From the cell containing the given text, extract its center point as [X, Y] coordinate. 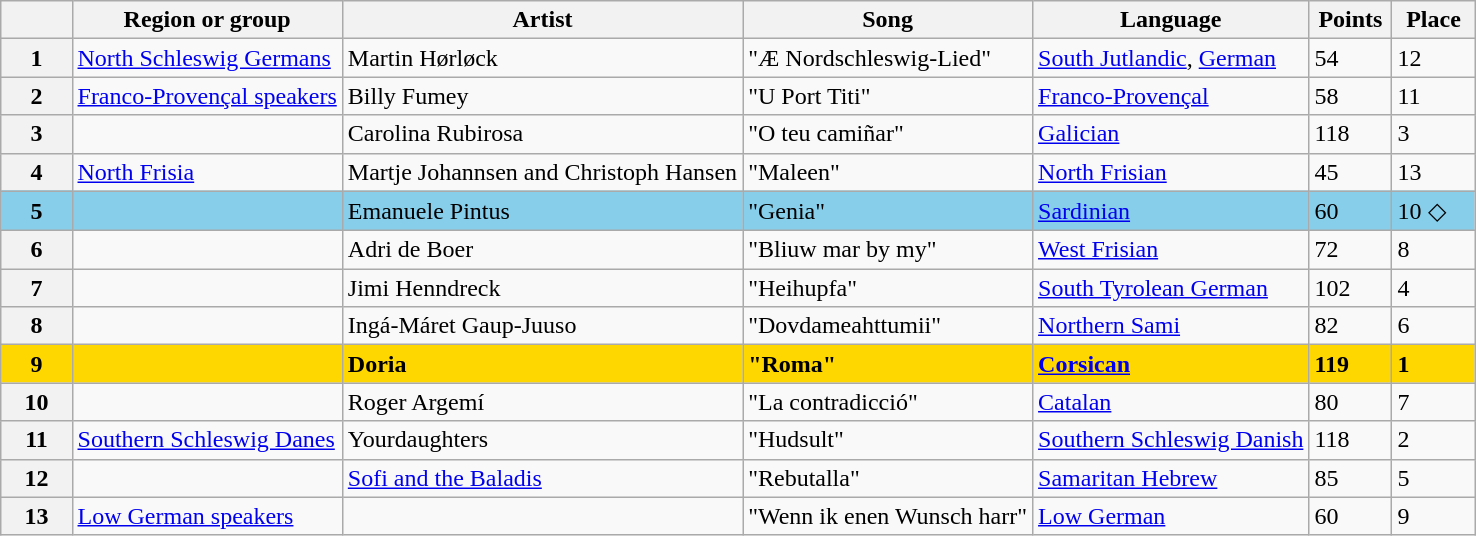
102 [1350, 288]
"O teu camiñar" [888, 134]
Jimi Henndreck [542, 288]
"Hudsult" [888, 440]
Southern Schleswig Danish [1171, 440]
Ingá-Máret Gaup-Juuso [542, 326]
Points [1350, 20]
Northern Sami [1171, 326]
Place [1434, 20]
Martin Hørløck [542, 58]
Artist [542, 20]
Martje Johannsen and Christoph Hansen [542, 172]
South Tyrolean German [1171, 288]
Catalan [1171, 402]
"Maleen" [888, 172]
Roger Argemí [542, 402]
72 [1350, 250]
"Rebutalla" [888, 478]
Samaritan Hebrew [1171, 478]
54 [1350, 58]
82 [1350, 326]
Franco-Provençal speakers [207, 96]
Song [888, 20]
"Bliuw mar by my" [888, 250]
Yourdaughters [542, 440]
80 [1350, 402]
North Frisian [1171, 172]
58 [1350, 96]
119 [1350, 364]
"Wenn ik enen Wunsch harr" [888, 516]
Southern Schleswig Danes [207, 440]
Low German [1171, 516]
Language [1171, 20]
Carolina Rubirosa [542, 134]
"La contradicció" [888, 402]
"U Port Titi" [888, 96]
45 [1350, 172]
"Dovdameahttumii" [888, 326]
"Roma" [888, 364]
Adri de Boer [542, 250]
"Genia" [888, 211]
10 [36, 402]
South Jutlandic, German [1171, 58]
Low German speakers [207, 516]
Franco-Provençal [1171, 96]
Emanuele Pintus [542, 211]
Sardinian [1171, 211]
Corsican [1171, 364]
10 ◇ [1434, 211]
"Æ Nordschleswig-Lied" [888, 58]
85 [1350, 478]
West Frisian [1171, 250]
Doria [542, 364]
North Frisia [207, 172]
North Schleswig Germans [207, 58]
"Heihupfa" [888, 288]
Region or group [207, 20]
Galician [1171, 134]
Billy Fumey [542, 96]
Sofi and the Baladis [542, 478]
